Return [X, Y] of the center of cell containing provided text 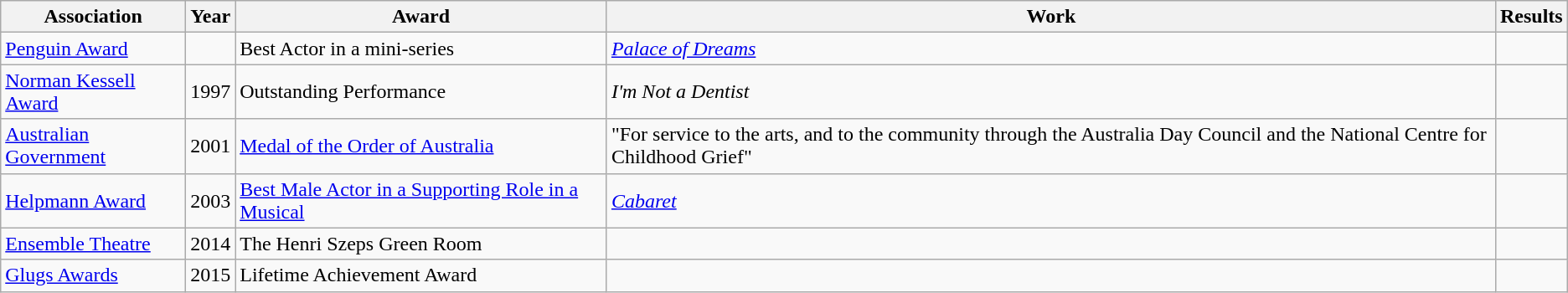
I'm Not a Dentist [1050, 92]
Cabaret [1050, 201]
Glugs Awards [94, 275]
Palace of Dreams [1050, 49]
2015 [211, 275]
2001 [211, 146]
Year [211, 17]
2003 [211, 201]
Award [421, 17]
1997 [211, 92]
Work [1050, 17]
The Henri Szeps Green Room [421, 244]
Ensemble Theatre [94, 244]
Best Male Actor in a Supporting Role in a Musical [421, 201]
Norman Kessell Award [94, 92]
2014 [211, 244]
Outstanding Performance [421, 92]
Australian Government [94, 146]
Medal of the Order of Australia [421, 146]
Association [94, 17]
Helpmann Award [94, 201]
Results [1531, 17]
Lifetime Achievement Award [421, 275]
Penguin Award [94, 49]
"For service to the arts, and to the community through the Australia Day Council and the National Centre for Childhood Grief" [1050, 146]
Best Actor in a mini-series [421, 49]
